For the text-containing cell, return its midpoint in [X, Y] coordinate format. 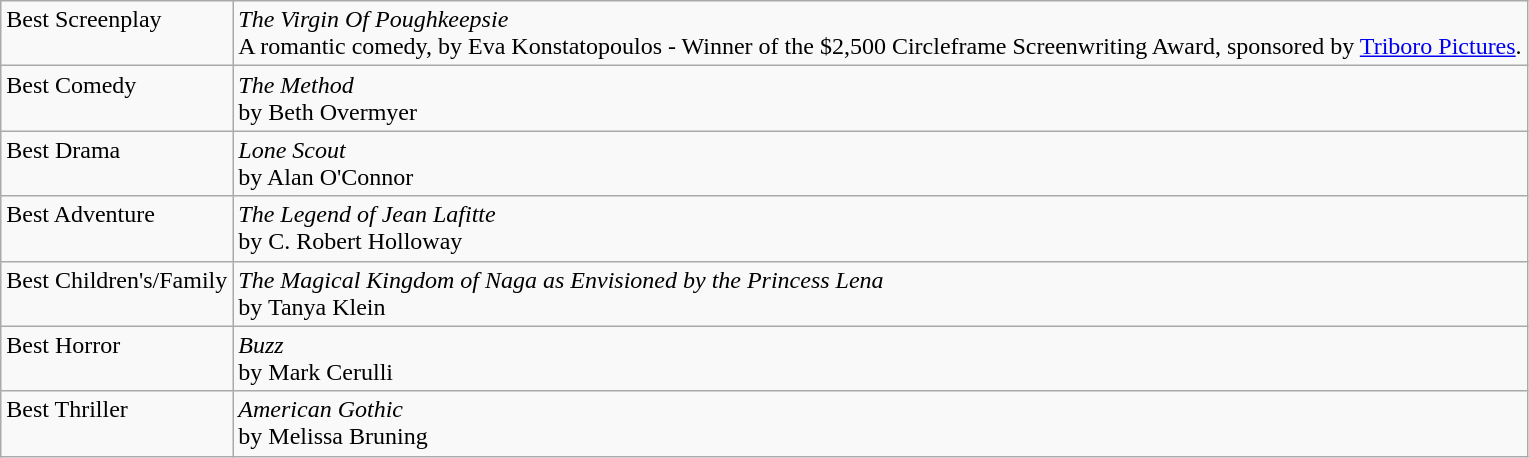
Best Screenplay [117, 34]
American Gothicby Melissa Bruning [880, 424]
The Legend of Jean Lafitteby C. Robert Holloway [880, 228]
Best Adventure [117, 228]
Best Comedy [117, 98]
The Methodby Beth Overmyer [880, 98]
Best Children's/Family [117, 294]
The Magical Kingdom of Naga as Envisioned by the Princess Lenaby Tanya Klein [880, 294]
Lone Scoutby Alan O'Connor [880, 164]
Buzzby Mark Cerulli [880, 358]
Best Horror [117, 358]
Best Thriller [117, 424]
Best Drama [117, 164]
